Search for the cell housing the specified text and yield its (X, Y) center coordinate. 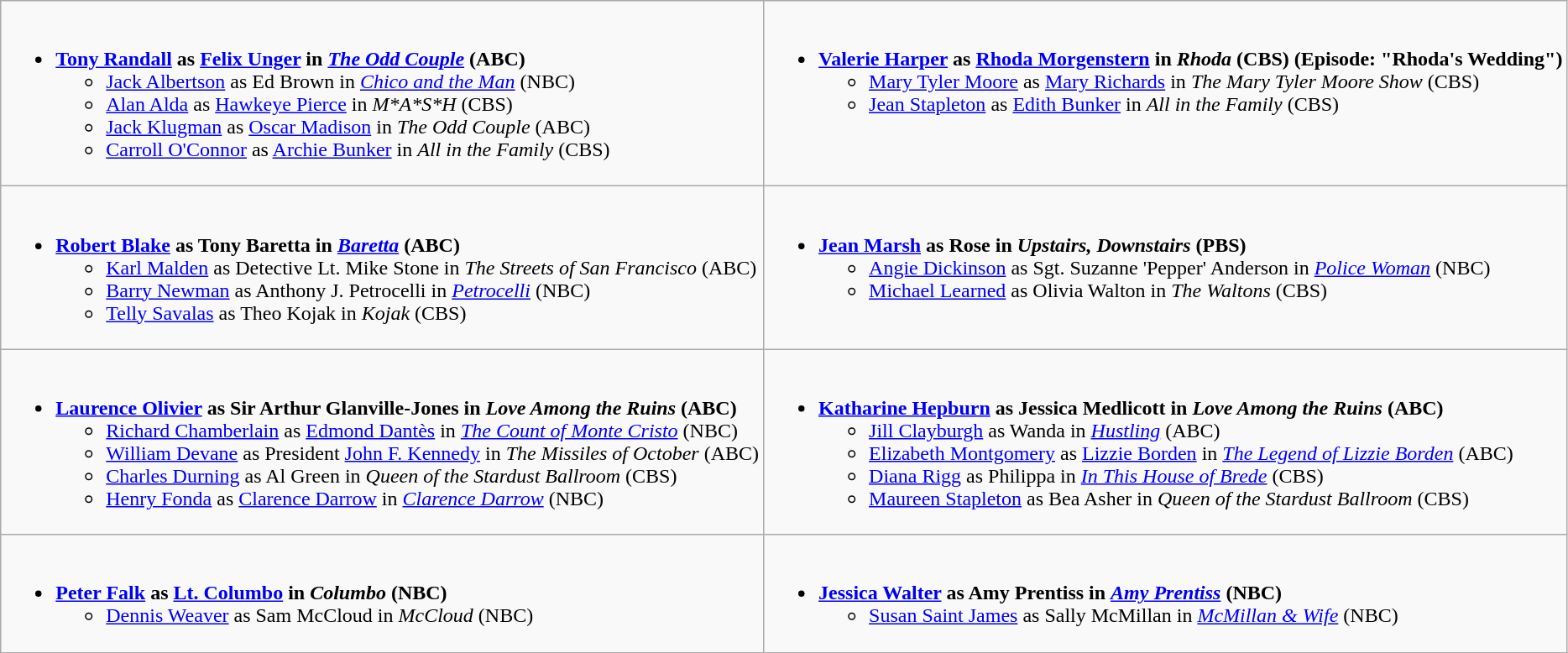
Peter Falk as Lt. Columbo in Columbo (NBC)Dennis Weaver as Sam McCloud in McCloud (NBC) (383, 593)
Jessica Walter as Amy Prentiss in Amy Prentiss (NBC)Susan Saint James as Sally McMillan in McMillan & Wife (NBC) (1165, 593)
